Return [x, y] of the center of cell containing provided text 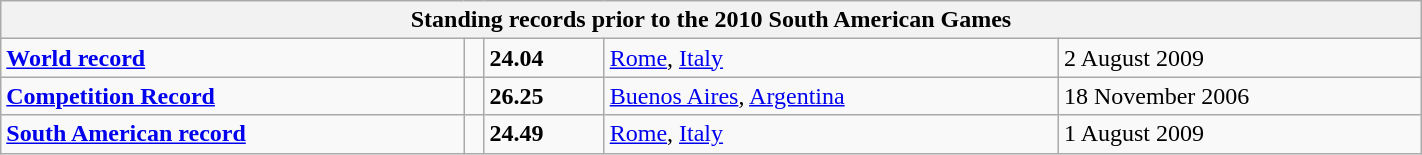
Competition Record [232, 96]
24.49 [544, 134]
2 August 2009 [1240, 58]
Buenos Aires, Argentina [831, 96]
18 November 2006 [1240, 96]
World record [232, 58]
South American record [232, 134]
26.25 [544, 96]
24.04 [544, 58]
1 August 2009 [1240, 134]
Standing records prior to the 2010 South American Games [711, 20]
